Provide the (X, Y) coordinate of the cell's center where the given text is located.  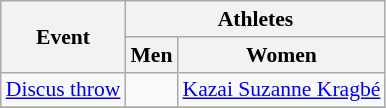
Athletes (255, 19)
Kazai Suzanne Kragbé (282, 90)
Men (151, 55)
Discus throw (64, 90)
Women (282, 55)
Event (64, 36)
